Identify which cell holds the provided text, then report its [X, Y] central coordinate. 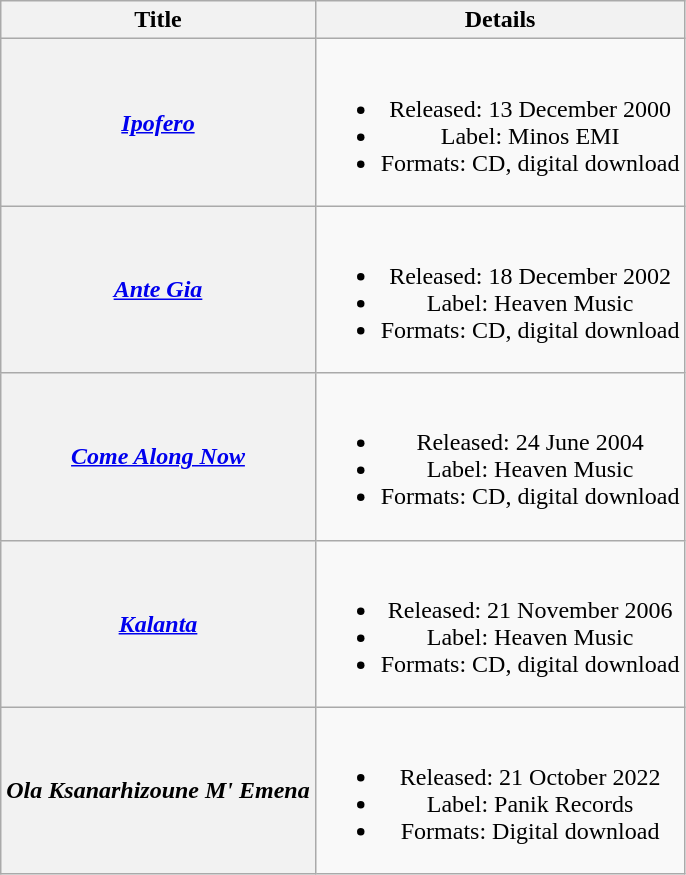
Come Along Now [158, 456]
Released: 18 December 2002Label: Heaven MusicFormats: CD, digital download [500, 290]
Released: 21 November 2006Label: Heaven MusicFormats: CD, digital download [500, 624]
Released: 24 June 2004Label: Heaven MusicFormats: CD, digital download [500, 456]
Ipofero [158, 122]
Ola Ksanarhizoune M' Emena [158, 790]
Released: 13 December 2000Label: Minos EMIFormats: CD, digital download [500, 122]
Ante Gia [158, 290]
Details [500, 20]
Released: 21 October 2022Label: Panik RecordsFormats: Digital download [500, 790]
Title [158, 20]
Kalanta [158, 624]
